For the text-containing cell, return its midpoint in [x, y] coordinate format. 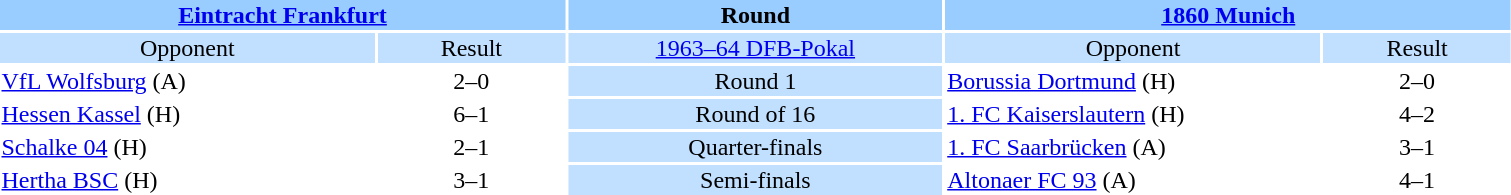
Borussia Dortmund (H) [1134, 81]
Schalke 04 (H) [188, 147]
Round [756, 15]
4–1 [1416, 180]
Round 1 [756, 81]
1860 Munich [1228, 15]
2–1 [472, 147]
1. FC Kaiserslautern (H) [1134, 114]
6–1 [472, 114]
Round of 16 [756, 114]
Eintracht Frankfurt [282, 15]
Hertha BSC (H) [188, 180]
4–2 [1416, 114]
Quarter-finals [756, 147]
1963–64 DFB-Pokal [756, 48]
Hessen Kassel (H) [188, 114]
Altonaer FC 93 (A) [1134, 180]
1. FC Saarbrücken (A) [1134, 147]
VfL Wolfsburg (A) [188, 81]
Semi-finals [756, 180]
